From the cell containing the given text, extract its center point as (X, Y) coordinate. 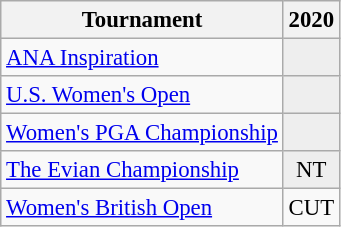
Women's PGA Championship (142, 133)
The Evian Championship (142, 170)
Tournament (142, 20)
U.S. Women's Open (142, 95)
ANA Inspiration (142, 58)
CUT (311, 208)
NT (311, 170)
2020 (311, 20)
Women's British Open (142, 208)
